Find where the given text appears and provide that cell's center as [x, y] coordinate. 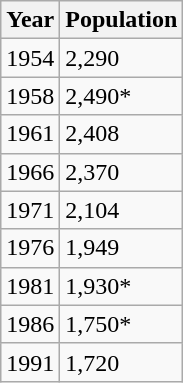
1954 [30, 58]
1981 [30, 286]
2,104 [122, 210]
1976 [30, 248]
1991 [30, 362]
1,949 [122, 248]
1961 [30, 134]
1986 [30, 324]
2,290 [122, 58]
1966 [30, 172]
2,370 [122, 172]
1958 [30, 96]
Year [30, 20]
Population [122, 20]
1,720 [122, 362]
1,930* [122, 286]
2,408 [122, 134]
1,750* [122, 324]
2,490* [122, 96]
1971 [30, 210]
